Pinpoint the cell where the given text exists, returning its [X, Y] midpoint coordinate. 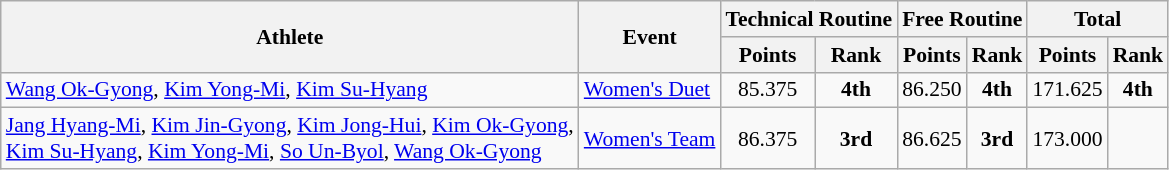
Wang Ok-Gyong, Kim Yong-Mi, Kim Su-Hyang [290, 90]
173.000 [1067, 138]
86.375 [767, 138]
Total [1098, 19]
Technical Routine [808, 19]
Athlete [290, 36]
86.250 [932, 90]
Event [650, 36]
85.375 [767, 90]
171.625 [1067, 90]
86.625 [932, 138]
Women's Team [650, 138]
Free Routine [962, 19]
Jang Hyang-Mi, Kim Jin-Gyong, Kim Jong-Hui, Kim Ok-Gyong,Kim Su-Hyang, Kim Yong-Mi, So Un-Byol, Wang Ok-Gyong [290, 138]
Women's Duet [650, 90]
